Provide the [X, Y] coordinate of the cell's center where the given text is located.  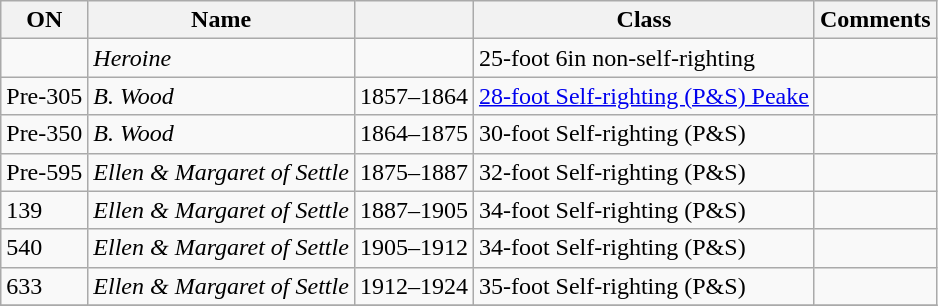
30-foot Self-righting (P&S) [644, 134]
28-foot Self-righting (P&S) Peake [644, 96]
1875–1887 [414, 172]
Class [644, 20]
1864–1875 [414, 134]
Name [222, 20]
Pre-350 [44, 134]
Comments [875, 20]
25-foot 6in non-self-righting [644, 58]
1887–1905 [414, 210]
32-foot Self-righting (P&S) [644, 172]
1857–1864 [414, 96]
Heroine [222, 58]
ON [44, 20]
633 [44, 286]
Pre-305 [44, 96]
1912–1924 [414, 286]
1905–1912 [414, 248]
540 [44, 248]
Pre-595 [44, 172]
139 [44, 210]
35-foot Self-righting (P&S) [644, 286]
